For the text-containing cell, return its midpoint in (x, y) coordinate format. 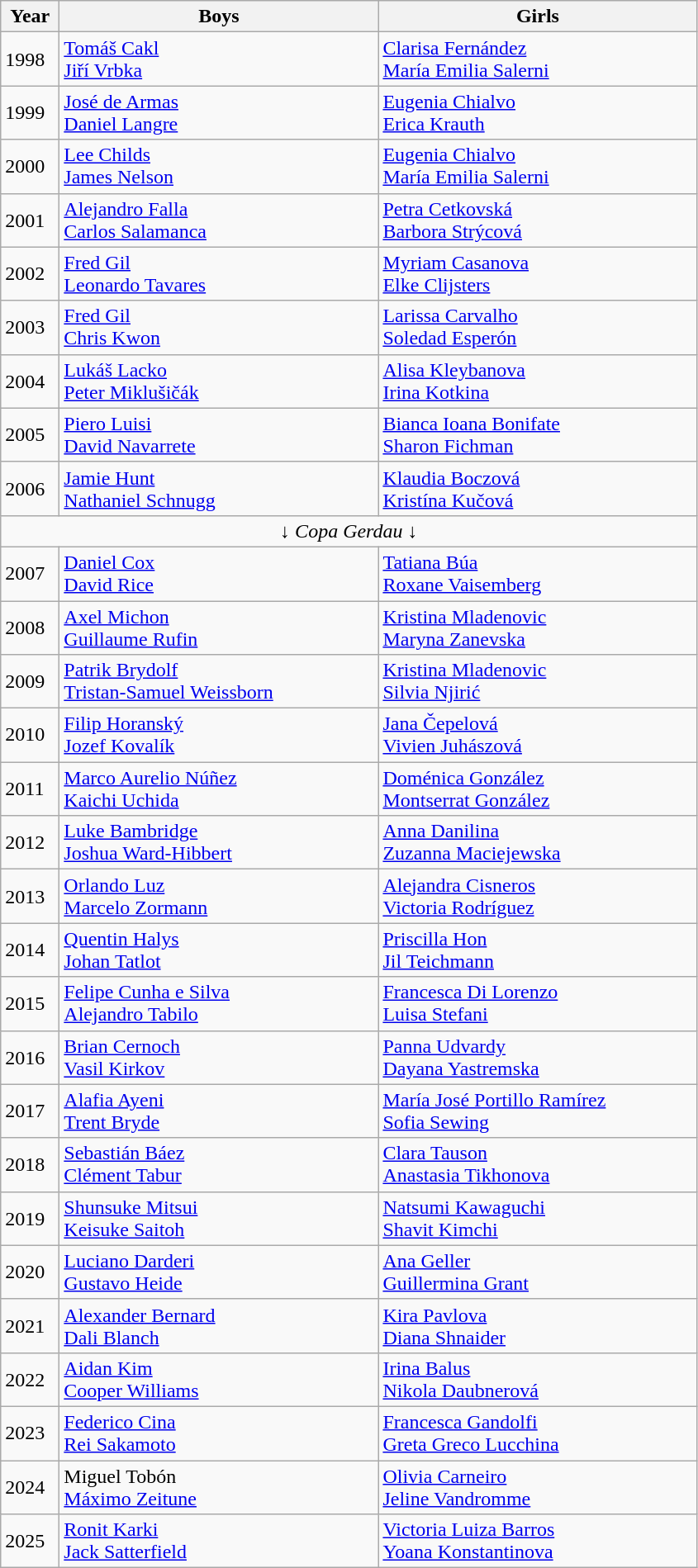
2025 (30, 1541)
Daniel Cox David Rice (219, 573)
2017 (30, 1111)
Luciano Darderi Gustavo Heide (219, 1272)
2003 (30, 327)
2023 (30, 1433)
2002 (30, 274)
Kira Pavlova Diana Shnaider (538, 1326)
↓ Copa Gerdau ↓ (349, 531)
Alexander Bernard Dali Blanch (219, 1326)
Alejandra Cisneros Victoria Rodríguez (538, 897)
Fred Gil Chris Kwon (219, 327)
Jana Čepelová Vivien Juhászová (538, 735)
Eugenia Chialvo Erica Krauth (538, 112)
2000 (30, 167)
Francesca Gandolfi Greta Greco Lucchina (538, 1433)
Jamie Hunt Nathaniel Schnugg (219, 489)
2005 (30, 434)
2004 (30, 381)
1999 (30, 112)
Alafia Ayeni Trent Bryde (219, 1111)
Eugenia Chialvo María Emilia Salerni (538, 167)
Petra Cetkovská Barbora Strýcová (538, 220)
Priscilla Hon Jil Teichmann (538, 950)
Year (30, 17)
2020 (30, 1272)
Axel Michon Guillaume Rufin (219, 628)
Miguel Tobón Máximo Zeitune (219, 1486)
Brian Cernoch Vasil Kirkov (219, 1057)
Klaudia Boczová Kristína Kučová (538, 489)
2001 (30, 220)
Felipe Cunha e Silva Alejandro Tabilo (219, 1004)
Fred Gil Leonardo Tavares (219, 274)
Tatiana Búa Roxane Vaisemberg (538, 573)
Clara Tauson Anastasia Tikhonova (538, 1164)
2013 (30, 897)
2021 (30, 1326)
2015 (30, 1004)
José de Armas Daniel Langre (219, 112)
Luke Bambridge Joshua Ward-Hibbert (219, 842)
Kristina Mladenovic Silvia Njirić (538, 682)
2016 (30, 1057)
Filip Horanský Jozef Kovalík (219, 735)
2011 (30, 789)
Bianca Ioana Bonifate Sharon Fichman (538, 434)
2007 (30, 573)
Shunsuke Mitsui Keisuke Saitoh (219, 1219)
Piero Luisi David Navarrete (219, 434)
Quentin Halys Johan Tatlot (219, 950)
Marco Aurelio Núñez Kaichi Uchida (219, 789)
Ronit Karki Jack Satterfield (219, 1541)
Natsumi Kawaguchi Shavit Kimchi (538, 1219)
Alejandro Falla Carlos Salamanca (219, 220)
Ana Geller Guillermina Grant (538, 1272)
1998 (30, 59)
Boys (219, 17)
Myriam Casanova Elke Clijsters (538, 274)
Orlando Luz Marcelo Zormann (219, 897)
Patrik Brydolf Tristan-Samuel Weissborn (219, 682)
Alisa Kleybanova Irina Kotkina (538, 381)
2012 (30, 842)
Lukáš Lacko Peter Miklušičák (219, 381)
Tomáš Cakl Jiří Vrbka (219, 59)
Irina Balus Nikola Daubnerová (538, 1379)
2006 (30, 489)
Francesca Di Lorenzo Luisa Stefani (538, 1004)
2024 (30, 1486)
2010 (30, 735)
Girls (538, 17)
Anna Danilina Zuzanna Maciejewska (538, 842)
Olivia Carneiro Jeline Vandromme (538, 1486)
Kristina Mladenovic Maryna Zanevska (538, 628)
María José Portillo Ramírez Sofia Sewing (538, 1111)
Federico Cina Rei Sakamoto (219, 1433)
Victoria Luiza Barros Yoana Konstantinova (538, 1541)
2009 (30, 682)
2022 (30, 1379)
2019 (30, 1219)
Aidan Kim Cooper Williams (219, 1379)
Doménica González Montserrat González (538, 789)
Sebastián Báez Clément Tabur (219, 1164)
2008 (30, 628)
Panna Udvardy Dayana Yastremska (538, 1057)
Lee Childs James Nelson (219, 167)
2018 (30, 1164)
2014 (30, 950)
Larissa Carvalho Soledad Esperón (538, 327)
Clarisa Fernández María Emilia Salerni (538, 59)
